From the cell containing the given text, extract its center point as (x, y) coordinate. 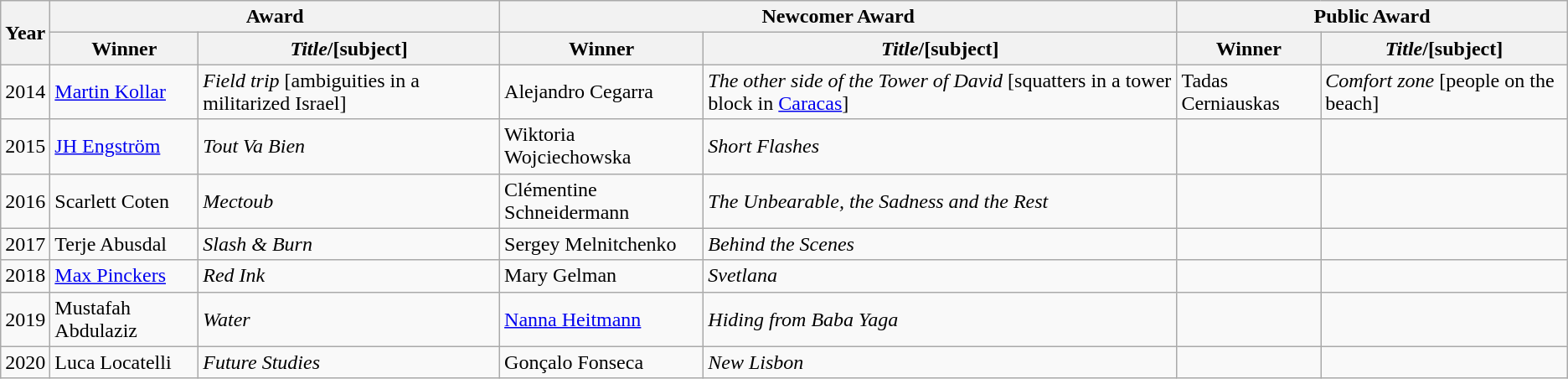
Field trip [ambiguities in a militarized Israel] (349, 92)
Water (349, 319)
2017 (25, 244)
Slash & Burn (349, 244)
Comfort zone [people on the beach] (1444, 92)
Svetlana (940, 276)
Mary Gelman (601, 276)
Behind the Scenes (940, 244)
Tadas Cerniauskas (1249, 92)
Year (25, 33)
The other side of the Tower of David [squatters in a tower block in Caracas] (940, 92)
Public Award (1372, 17)
Future Studies (349, 362)
2020 (25, 362)
Mustafah Abdulaziz (124, 319)
2019 (25, 319)
Clémentine Schneidermann (601, 201)
Newcomer Award (838, 17)
New Lisbon (940, 362)
The Unbearable, the Sadness and the Rest (940, 201)
2015 (25, 146)
Red Ink (349, 276)
Short Flashes (940, 146)
Luca Locatelli (124, 362)
Martin Kollar (124, 92)
Tout Va Bien (349, 146)
Wiktoria Wojciechowska (601, 146)
Alejandro Cegarra (601, 92)
2018 (25, 276)
Sergey Melnitchenko (601, 244)
2014 (25, 92)
Scarlett Coten (124, 201)
Award (275, 17)
Gonçalo Fonseca (601, 362)
2016 (25, 201)
Terje Abusdal (124, 244)
Mectoub (349, 201)
Hiding from Baba Yaga (940, 319)
Nanna Heitmann (601, 319)
Max Pinckers (124, 276)
JH Engström (124, 146)
